For the text-containing cell, return its midpoint in [X, Y] coordinate format. 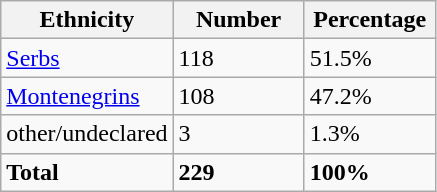
100% [370, 172]
Percentage [370, 20]
Montenegrins [87, 96]
51.5% [370, 58]
Number [238, 20]
Serbs [87, 58]
108 [238, 96]
Ethnicity [87, 20]
Total [87, 172]
3 [238, 134]
118 [238, 58]
other/undeclared [87, 134]
47.2% [370, 96]
1.3% [370, 134]
229 [238, 172]
